Determine the [X, Y] coordinate at the center of the cell enclosing the given text.  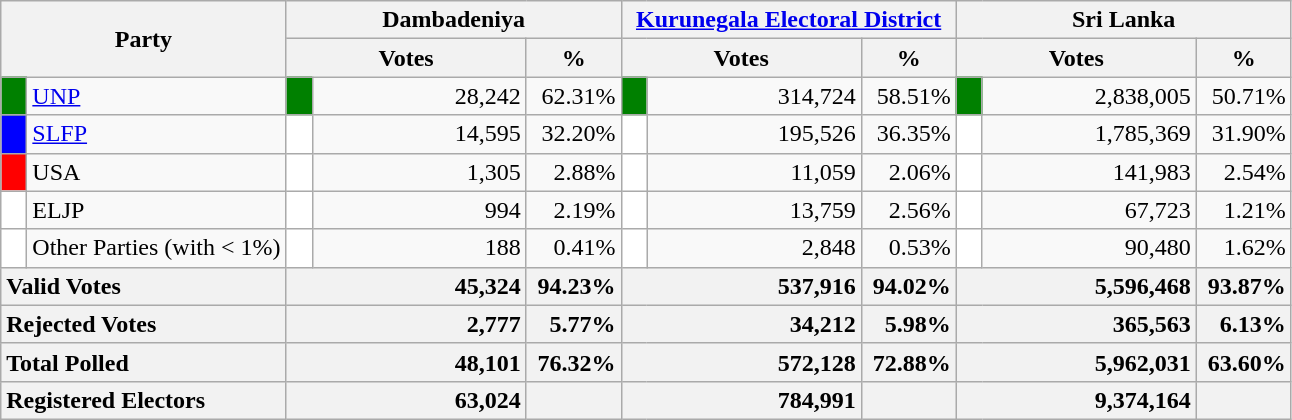
67,723 [1089, 210]
93.87% [1244, 286]
994 [419, 210]
31.90% [1244, 134]
58.51% [908, 96]
1,305 [419, 172]
572,128 [741, 362]
5.77% [574, 324]
Kurunegala Electoral District [788, 20]
Dambadeniya [454, 20]
Rejected Votes [144, 324]
48,101 [406, 362]
2,777 [406, 324]
2,848 [754, 248]
Total Polled [144, 362]
90,480 [1089, 248]
Sri Lanka [1124, 20]
195,526 [754, 134]
5.98% [908, 324]
0.41% [574, 248]
2.56% [908, 210]
1.21% [1244, 210]
50.71% [1244, 96]
ELJP [156, 210]
2,838,005 [1089, 96]
34,212 [741, 324]
0.53% [908, 248]
94.02% [908, 286]
784,991 [741, 400]
2.06% [908, 172]
94.23% [574, 286]
72.88% [908, 362]
2.54% [1244, 172]
SLFP [156, 134]
5,962,031 [1076, 362]
314,724 [754, 96]
1.62% [1244, 248]
14,595 [419, 134]
UNP [156, 96]
11,059 [754, 172]
Valid Votes [144, 286]
32.20% [574, 134]
Registered Electors [144, 400]
45,324 [406, 286]
2.88% [574, 172]
188 [419, 248]
9,374,164 [1076, 400]
36.35% [908, 134]
63,024 [406, 400]
Party [144, 39]
76.32% [574, 362]
Other Parties (with < 1%) [156, 248]
1,785,369 [1089, 134]
365,563 [1076, 324]
537,916 [741, 286]
63.60% [1244, 362]
2.19% [574, 210]
5,596,468 [1076, 286]
USA [156, 172]
62.31% [574, 96]
13,759 [754, 210]
141,983 [1089, 172]
28,242 [419, 96]
6.13% [1244, 324]
